Identify which cell holds the provided text, then report its (X, Y) central coordinate. 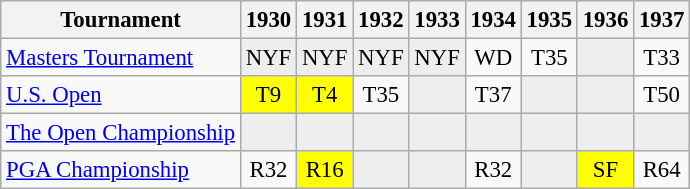
T50 (662, 95)
1933 (437, 20)
The Open Championship (121, 133)
1932 (381, 20)
Tournament (121, 20)
1935 (549, 20)
1934 (493, 20)
WD (493, 58)
T9 (268, 95)
T37 (493, 95)
R64 (662, 170)
T4 (325, 95)
R16 (325, 170)
1937 (662, 20)
T33 (662, 58)
1931 (325, 20)
PGA Championship (121, 170)
SF (605, 170)
1930 (268, 20)
Masters Tournament (121, 58)
U.S. Open (121, 95)
1936 (605, 20)
